Return (x, y) of the center of cell containing provided text 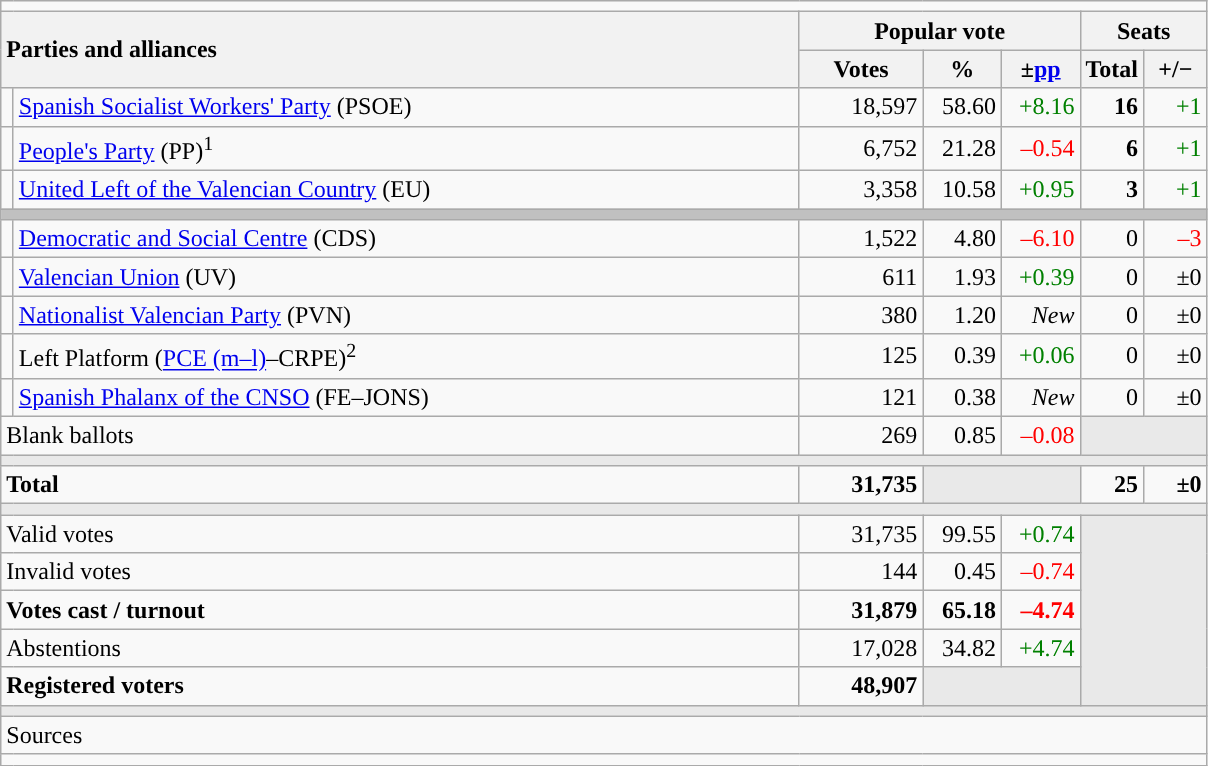
Registered voters (400, 686)
+0.95 (1040, 190)
People's Party (PP)1 (406, 148)
–6.10 (1040, 239)
99.55 (962, 534)
1.20 (962, 315)
–0.08 (1040, 435)
1.93 (962, 277)
Sources (604, 735)
125 (861, 356)
Democratic and Social Centre (CDS) (406, 239)
25 (1112, 485)
121 (861, 397)
31,879 (861, 610)
Nationalist Valencian Party (PVN) (406, 315)
Valid votes (400, 534)
18,597 (861, 107)
+4.74 (1040, 648)
+8.16 (1040, 107)
% (962, 69)
United Left of the Valencian Country (EU) (406, 190)
144 (861, 572)
+/− (1176, 69)
Popular vote (940, 31)
–0.54 (1040, 148)
Blank ballots (400, 435)
0.38 (962, 397)
16 (1112, 107)
380 (861, 315)
0.39 (962, 356)
Votes (861, 69)
Spanish Socialist Workers' Party (PSOE) (406, 107)
Seats (1144, 31)
3 (1112, 190)
+0.06 (1040, 356)
58.60 (962, 107)
17,028 (861, 648)
+0.74 (1040, 534)
269 (861, 435)
Spanish Phalanx of the CNSO (FE–JONS) (406, 397)
+0.39 (1040, 277)
611 (861, 277)
Abstentions (400, 648)
Votes cast / turnout (400, 610)
10.58 (962, 190)
6,752 (861, 148)
48,907 (861, 686)
Valencian Union (UV) (406, 277)
±pp (1040, 69)
Invalid votes (400, 572)
65.18 (962, 610)
–4.74 (1040, 610)
4.80 (962, 239)
34.82 (962, 648)
–3 (1176, 239)
21.28 (962, 148)
Parties and alliances (400, 50)
0.45 (962, 572)
0.85 (962, 435)
3,358 (861, 190)
–0.74 (1040, 572)
Left Platform (PCE (m–l)–CRPE)2 (406, 356)
6 (1112, 148)
1,522 (861, 239)
